Capture the cell that displays the provided text and extract its (x, y) central coordinate. 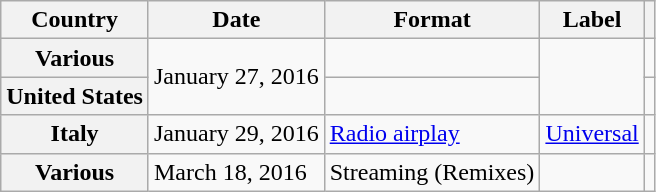
United States (75, 96)
Italy (75, 134)
Label (592, 20)
January 27, 2016 (236, 77)
Format (432, 20)
Country (75, 20)
Date (236, 20)
Streaming (Remixes) (432, 172)
Universal (592, 134)
January 29, 2016 (236, 134)
March 18, 2016 (236, 172)
Radio airplay (432, 134)
